Scan for the cell matching the given text and deliver its [x, y] coordinate at center. 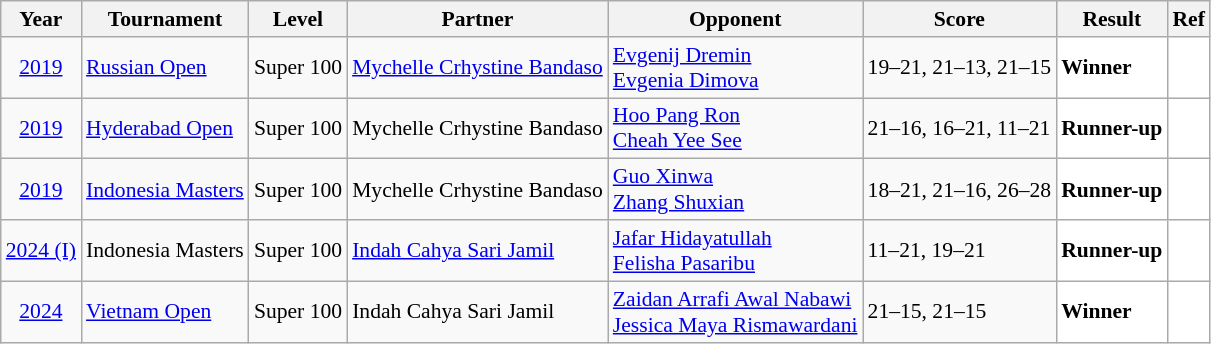
Year [41, 19]
Score [960, 19]
2024 [41, 312]
2024 (I) [41, 250]
Vietnam Open [165, 312]
Ref [1188, 19]
21–16, 16–21, 11–21 [960, 128]
Hyderabad Open [165, 128]
Jafar Hidayatullah Felisha Pasaribu [736, 250]
19–21, 21–13, 21–15 [960, 68]
11–21, 19–21 [960, 250]
Partner [478, 19]
Evgenij Dremin Evgenia Dimova [736, 68]
Opponent [736, 19]
Hoo Pang Ron Cheah Yee See [736, 128]
Level [298, 19]
Tournament [165, 19]
Russian Open [165, 68]
Guo Xinwa Zhang Shuxian [736, 190]
Zaidan Arrafi Awal Nabawi Jessica Maya Rismawardani [736, 312]
21–15, 21–15 [960, 312]
18–21, 21–16, 26–28 [960, 190]
Result [1112, 19]
